Capture the cell that displays the provided text and extract its [x, y] central coordinate. 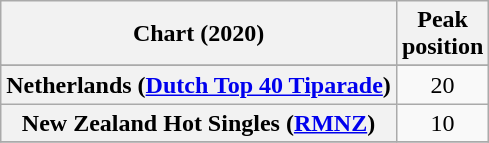
10 [442, 123]
Netherlands (Dutch Top 40 Tiparade) [199, 85]
Chart (2020) [199, 34]
Peakposition [442, 34]
New Zealand Hot Singles (RMNZ) [199, 123]
20 [442, 85]
